Pinpoint the cell where the given text exists, returning its [x, y] midpoint coordinate. 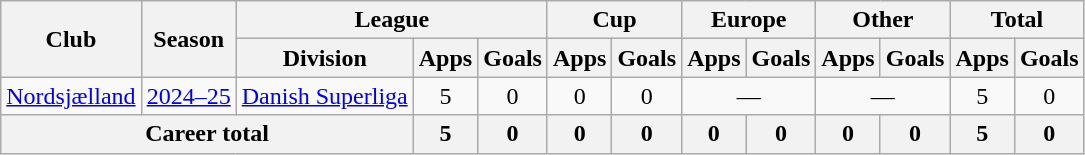
Club [71, 39]
Total [1017, 20]
Division [324, 58]
Nordsjælland [71, 96]
Cup [614, 20]
Other [883, 20]
Season [188, 39]
Europe [749, 20]
League [392, 20]
2024–25 [188, 96]
Career total [207, 134]
Danish Superliga [324, 96]
